Capture the cell that displays the provided text and extract its (x, y) central coordinate. 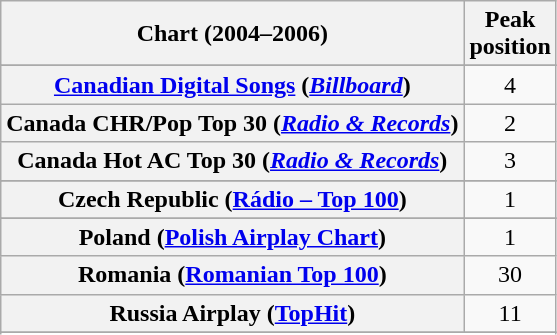
Canadian Digital Songs (Billboard) (232, 85)
Czech Republic (Rádio – Top 100) (232, 199)
4 (510, 85)
2 (510, 123)
Canada CHR/Pop Top 30 (Radio & Records) (232, 123)
11 (510, 313)
Romania (Romanian Top 100) (232, 275)
Canada Hot AC Top 30 (Radio & Records) (232, 161)
Peakposition (510, 34)
Poland (Polish Airplay Chart) (232, 237)
Russia Airplay (TopHit) (232, 313)
3 (510, 161)
30 (510, 275)
Chart (2004–2006) (232, 34)
